Extract the (x, y) coordinate from the center of the cell holding the provided text.  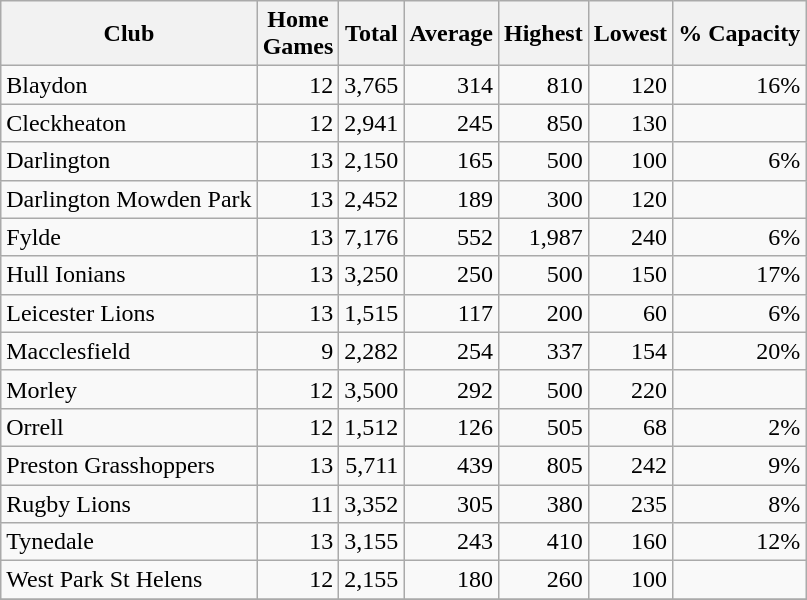
Average (452, 34)
250 (452, 275)
3,250 (372, 275)
Leicester Lions (129, 313)
117 (452, 313)
254 (452, 351)
165 (452, 161)
Highest (543, 34)
7,176 (372, 237)
3,155 (372, 542)
Hull Ionians (129, 275)
1,512 (372, 427)
% Capacity (740, 34)
11 (298, 503)
2,155 (372, 580)
314 (452, 85)
9% (740, 465)
3,500 (372, 389)
235 (630, 503)
HomeGames (298, 34)
380 (543, 503)
240 (630, 237)
154 (630, 351)
2% (740, 427)
Macclesfield (129, 351)
Tynedale (129, 542)
439 (452, 465)
5,711 (372, 465)
68 (630, 427)
2,941 (372, 123)
200 (543, 313)
242 (630, 465)
3,765 (372, 85)
60 (630, 313)
Morley (129, 389)
1,987 (543, 237)
410 (543, 542)
2,282 (372, 351)
337 (543, 351)
Cleckheaton (129, 123)
Total (372, 34)
850 (543, 123)
3,352 (372, 503)
150 (630, 275)
Darlington Mowden Park (129, 199)
Preston Grasshoppers (129, 465)
Blaydon (129, 85)
Orrell (129, 427)
126 (452, 427)
12% (740, 542)
189 (452, 199)
130 (630, 123)
Lowest (630, 34)
300 (543, 199)
17% (740, 275)
305 (452, 503)
1,515 (372, 313)
243 (452, 542)
8% (740, 503)
805 (543, 465)
Darlington (129, 161)
West Park St Helens (129, 580)
Rugby Lions (129, 503)
9 (298, 351)
292 (452, 389)
220 (630, 389)
Club (129, 34)
20% (740, 351)
260 (543, 580)
505 (543, 427)
245 (452, 123)
810 (543, 85)
16% (740, 85)
552 (452, 237)
2,452 (372, 199)
160 (630, 542)
Fylde (129, 237)
180 (452, 580)
2,150 (372, 161)
